Pinpoint the cell where the given text exists, returning its (x, y) midpoint coordinate. 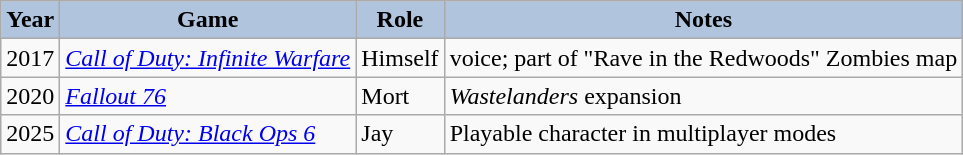
Jay (400, 134)
Fallout 76 (208, 96)
voice; part of "Rave in the Redwoods" Zombies map (704, 58)
Playable character in multiplayer modes (704, 134)
Notes (704, 20)
Call of Duty: Black Ops 6 (208, 134)
2025 (30, 134)
Call of Duty: Infinite Warfare (208, 58)
Game (208, 20)
Year (30, 20)
Himself (400, 58)
Role (400, 20)
2017 (30, 58)
2020 (30, 96)
Mort (400, 96)
Wastelanders expansion (704, 96)
